Find where the given text appears and provide that cell's center as (X, Y) coordinate. 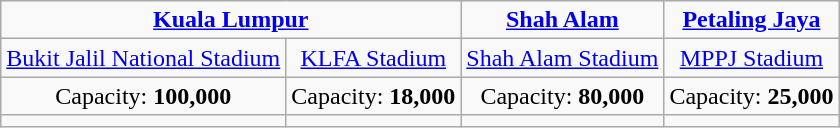
Capacity: 100,000 (144, 96)
Kuala Lumpur (231, 20)
Shah Alam Stadium (562, 58)
Capacity: 25,000 (752, 96)
Capacity: 80,000 (562, 96)
KLFA Stadium (374, 58)
Bukit Jalil National Stadium (144, 58)
Petaling Jaya (752, 20)
MPPJ Stadium (752, 58)
Shah Alam (562, 20)
Capacity: 18,000 (374, 96)
